For the text-containing cell, return its midpoint in (x, y) coordinate format. 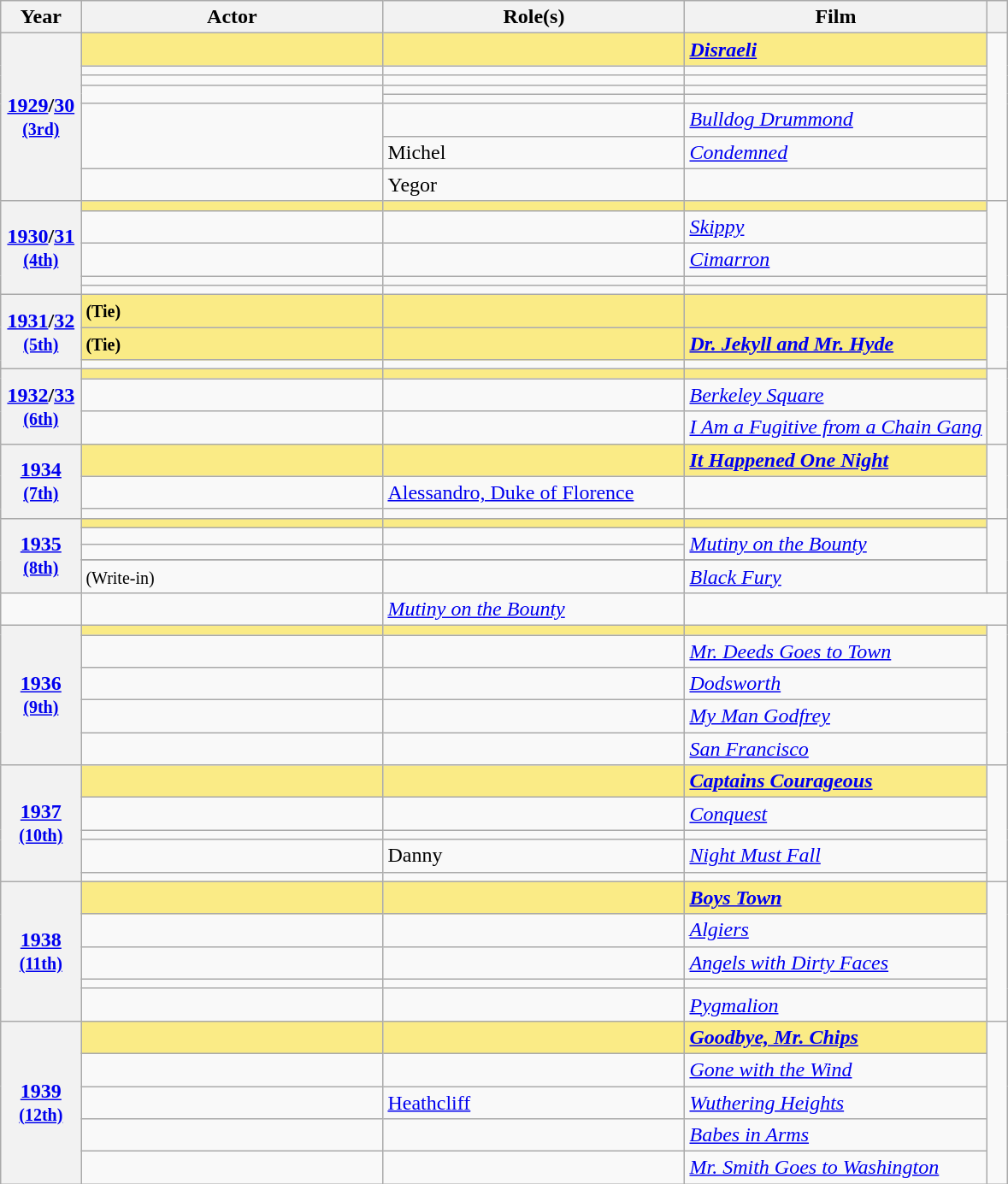
Dr. Jekyll and Mr. Hyde (836, 344)
Film (836, 17)
1938 (11th) (41, 951)
1939 (12th) (41, 1102)
1935 (8th) (41, 556)
Role(s) (533, 17)
1930/31 (4th) (41, 248)
1936 (9th) (41, 694)
1929/30 (3rd) (41, 117)
Michel (533, 152)
Wuthering Heights (836, 1102)
Year (41, 17)
Bulldog Drummond (836, 120)
I Am a Fugitive from a Chain Gang (836, 427)
(Write-in) (233, 576)
Goodbye, Mr. Chips (836, 1037)
Algiers (836, 930)
1932/33 (6th) (41, 407)
Mr. Smith Goes to Washington (836, 1168)
Mr. Deeds Goes to Town (836, 651)
Captains Courageous (836, 781)
My Man Godfrey (836, 716)
Angels with Dirty Faces (836, 963)
Disraeli (836, 50)
It Happened One Night (836, 460)
Actor (233, 17)
San Francisco (836, 749)
Condemned (836, 152)
Conquest (836, 814)
Berkeley Square (836, 395)
Babes in Arms (836, 1135)
Heathcliff (533, 1102)
Black Fury (836, 576)
Skippy (836, 227)
Dodsworth (836, 684)
Boys Town (836, 898)
Night Must Fall (836, 856)
Cimarron (836, 259)
Alessandro, Duke of Florence (533, 492)
Yegor (533, 185)
Pygmalion (836, 1004)
1931/32 (5th) (41, 332)
1937 (10th) (41, 823)
Gone with the Wind (836, 1069)
Danny (533, 856)
1934 (7th) (41, 480)
